From the cell containing the given text, extract its center point as [X, Y] coordinate. 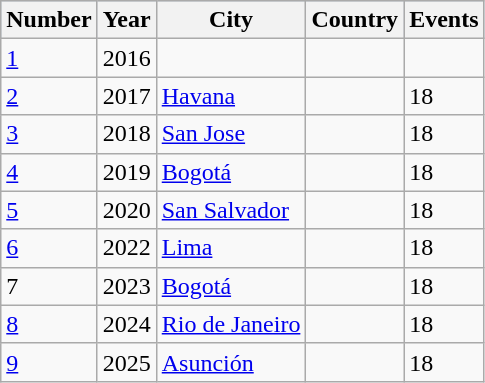
Havana [231, 96]
Events [444, 20]
2023 [126, 286]
2017 [126, 96]
6 [49, 248]
1 [49, 58]
4 [49, 172]
7 [49, 286]
City [231, 20]
Number [49, 20]
Asunción [231, 362]
5 [49, 210]
2019 [126, 172]
2016 [126, 58]
2022 [126, 248]
San Salvador [231, 210]
Rio de Janeiro [231, 324]
Country [355, 20]
2025 [126, 362]
2 [49, 96]
2018 [126, 134]
3 [49, 134]
9 [49, 362]
Year [126, 20]
2024 [126, 324]
San Jose [231, 134]
8 [49, 324]
2020 [126, 210]
Lima [231, 248]
